Find where the given text appears and provide that cell's center as [X, Y] coordinate. 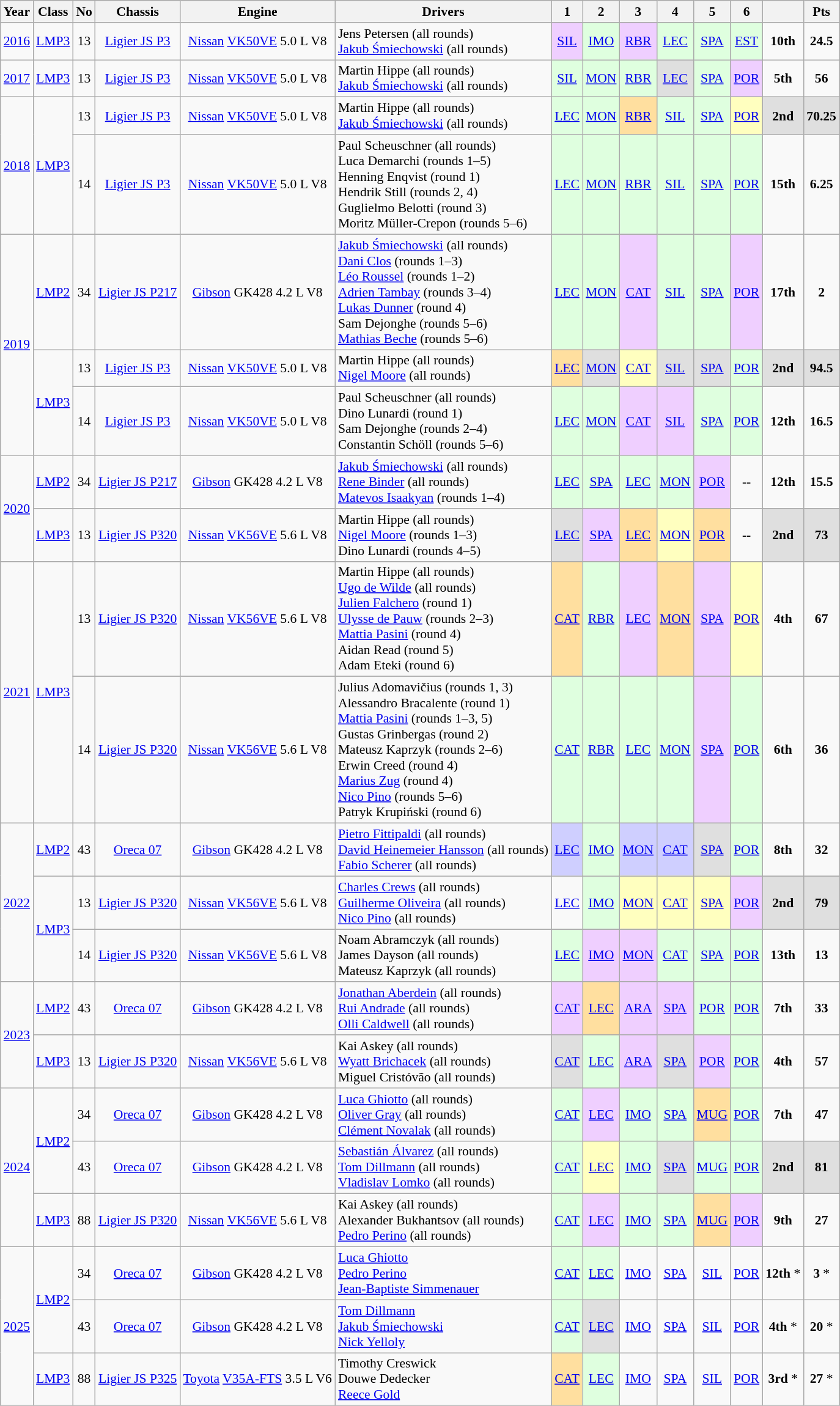
57 [822, 1061]
16.5 [822, 421]
Jakub Śmiechowski (all rounds) Rene Binder (all rounds) Matevos Isaakyan (rounds 1–4) [443, 482]
2016 [17, 42]
Toyota V35A-FTS 3.5 L V6 [257, 1379]
2019 [17, 345]
Ligier JS P325 [138, 1379]
Tom Dillmann Jakub Śmiechowski Nick Yelloly [443, 1327]
20 * [822, 1327]
2024 [17, 1168]
56 [822, 78]
10th [783, 42]
12th * [783, 1274]
4 [675, 12]
EST [746, 42]
2023 [17, 1036]
24.5 [822, 42]
Timothy Creswick Douwe Dedecker Reece Gold [443, 1379]
27 * [822, 1379]
2021 [17, 692]
2017 [17, 78]
27 [822, 1220]
Kai Askey (all rounds) Alexander Bukhantsov (all rounds) Pedro Perino (all rounds) [443, 1220]
3 * [822, 1274]
Pts [822, 12]
8th [783, 850]
6 [746, 12]
Chassis [138, 12]
Luca Ghiotto Pedro Perino Jean-Baptiste Simmenauer [443, 1274]
5 [713, 12]
79 [822, 902]
1 [567, 12]
17th [783, 292]
36 [822, 750]
73 [822, 536]
32 [822, 850]
5th [783, 78]
15th [783, 185]
Paul Scheuschner (all rounds) Dino Lunardi (round 1) Sam Dejonghe (rounds 2–4) Constantin Schöll (rounds 5–6) [443, 421]
Martin Hippe (all rounds) Nigel Moore (rounds 1–3) Dino Lunardi (rounds 4–5) [443, 536]
3 [638, 12]
Pietro Fittipaldi (all rounds) David Heinemeier Hansson (all rounds) Fabio Scherer (all rounds) [443, 850]
Martin Hippe (all rounds) Nigel Moore (all rounds) [443, 368]
Engine [257, 12]
67 [822, 619]
Luca Ghiotto (all rounds) Oliver Gray (all rounds) Clément Novalak (all rounds) [443, 1115]
9th [783, 1220]
6.25 [822, 185]
Charles Crews (all rounds) Guilherme Oliveira (all rounds) Nico Pino (all rounds) [443, 902]
2025 [17, 1327]
Kai Askey (all rounds) Wyatt Brichacek (all rounds) Miguel Cristóvão (all rounds) [443, 1061]
33 [822, 1009]
13th [783, 956]
3rd * [783, 1379]
2020 [17, 509]
No [84, 12]
Jonathan Aberdein (all rounds) Rui Andrade (all rounds) Olli Caldwell (all rounds) [443, 1009]
2018 [17, 166]
81 [822, 1168]
Year [17, 12]
Class [53, 12]
70.25 [822, 116]
94.5 [822, 368]
Jens Petersen (all rounds) Jakub Śmiechowski (all rounds) [443, 42]
15.5 [822, 482]
Drivers [443, 12]
Noam Abramczyk (all rounds) James Dayson (all rounds) Mateusz Kaprzyk (all rounds) [443, 956]
6th [783, 750]
Sebastián Álvarez (all rounds) Tom Dillmann (all rounds) Vladislav Lomko (all rounds) [443, 1168]
47 [822, 1115]
2022 [17, 903]
4th * [783, 1327]
